Capture the cell that displays the provided text and extract its [x, y] central coordinate. 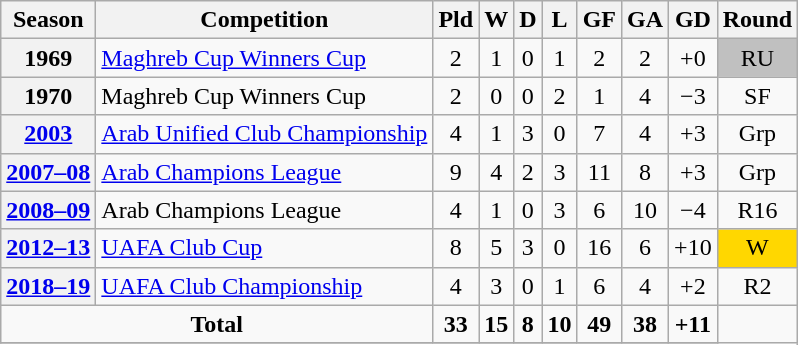
Competition [264, 20]
D [528, 20]
−3 [694, 96]
2008–09 [48, 210]
RU [757, 58]
1969 [48, 58]
−4 [694, 210]
7 [599, 134]
+0 [694, 58]
+2 [694, 286]
UAFA Club Cup [264, 248]
Pld [456, 20]
Total [217, 324]
49 [599, 324]
L [560, 20]
+10 [694, 248]
R2 [757, 286]
Season [48, 20]
2018–19 [48, 286]
2007–08 [48, 172]
Arab Unified Club Championship [264, 134]
2003 [48, 134]
GA [646, 20]
9 [456, 172]
GD [694, 20]
+11 [694, 324]
1970 [48, 96]
GF [599, 20]
2012–13 [48, 248]
11 [599, 172]
R16 [757, 210]
38 [646, 324]
SF [757, 96]
16 [599, 248]
15 [496, 324]
UAFA Club Championship [264, 286]
5 [496, 248]
33 [456, 324]
Round [757, 20]
